Detect which cell encompasses the target text, then output its (x, y) center coordinate. 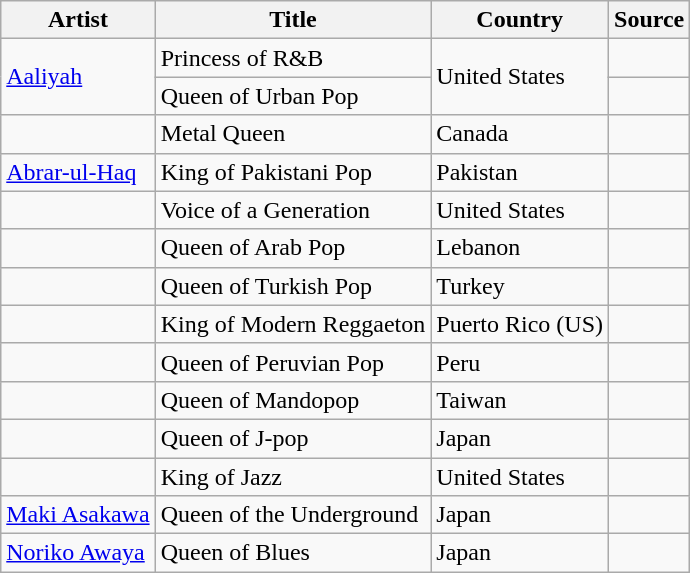
Pakistan (520, 172)
Turkey (520, 286)
Maki Asakawa (78, 515)
Queen of Blues (293, 553)
Metal Queen (293, 134)
Source (650, 20)
Queen of the Underground (293, 515)
Noriko Awaya (78, 553)
Taiwan (520, 400)
Puerto Rico (US) (520, 324)
Canada (520, 134)
Peru (520, 362)
Queen of Turkish Pop (293, 286)
King of Pakistani Pop (293, 172)
Princess of R&B (293, 58)
Country (520, 20)
King of Modern Reggaeton (293, 324)
Artist (78, 20)
Voice of a Generation (293, 210)
Title (293, 20)
Aaliyah (78, 77)
Queen of Urban Pop (293, 96)
Lebanon (520, 248)
Queen of Peruvian Pop (293, 362)
Queen of J-pop (293, 438)
Abrar-ul-Haq (78, 172)
Queen of Mandopop (293, 400)
King of Jazz (293, 477)
Queen of Arab Pop (293, 248)
